Return (x, y) of the center of cell containing provided text 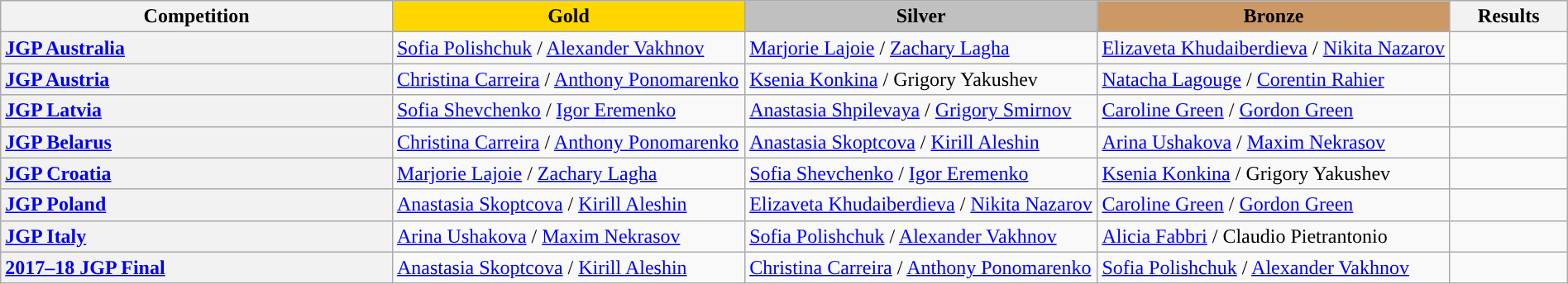
Bronze (1274, 17)
Anastasia Shpilevaya / Grigory Smirnov (921, 111)
JGP Italy (197, 236)
JGP Latvia (197, 111)
Gold (568, 17)
JGP Poland (197, 205)
JGP Croatia (197, 173)
JGP Austria (197, 79)
JGP Belarus (197, 142)
Silver (921, 17)
Competition (197, 17)
JGP Australia (197, 48)
2017–18 JGP Final (197, 267)
Natacha Lagouge / Corentin Rahier (1274, 79)
Results (1508, 17)
Alicia Fabbri / Claudio Pietrantonio (1274, 236)
